Return (X, Y) of the center of cell containing provided text 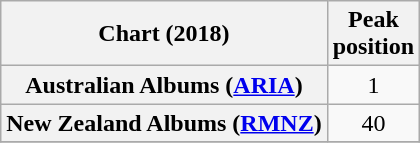
Chart (2018) (164, 34)
40 (373, 123)
1 (373, 85)
Peak position (373, 34)
New Zealand Albums (RMNZ) (164, 123)
Australian Albums (ARIA) (164, 85)
